Extract the (x, y) coordinate from the center of the cell holding the provided text.  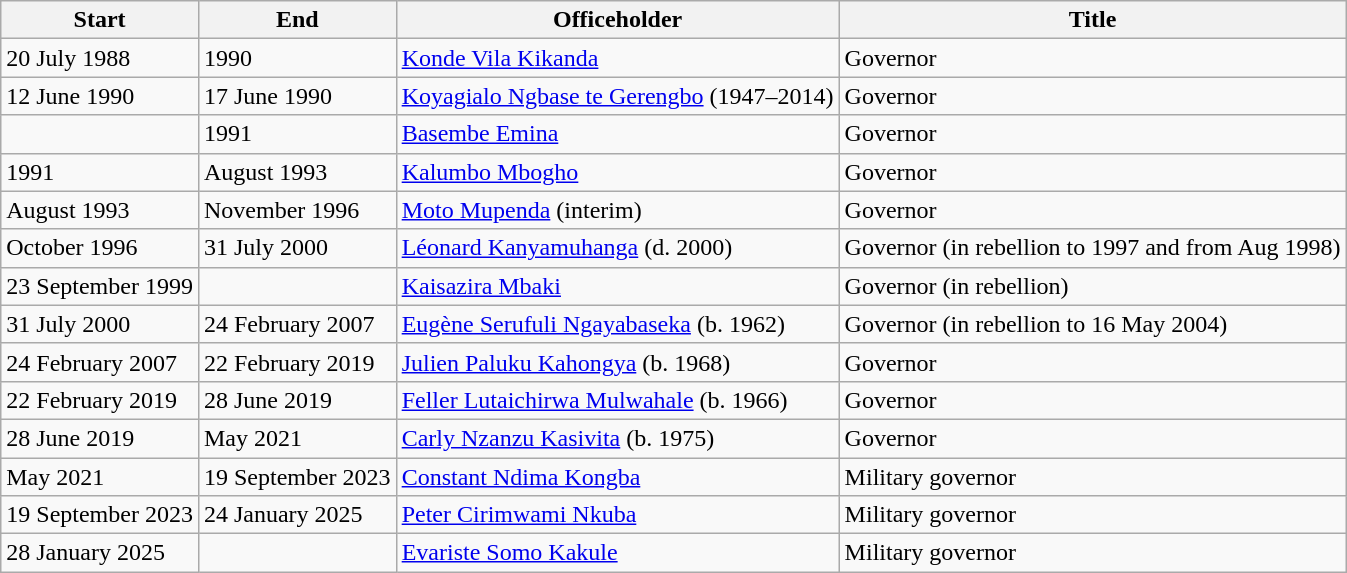
October 1996 (100, 248)
24 January 2025 (297, 515)
Moto Mupenda (interim) (618, 210)
Feller Lutaichirwa Mulwahale (b. 1966) (618, 400)
Eugène Serufuli Ngayabaseka (b. 1962) (618, 324)
23 September 1999 (100, 286)
Evariste Somo Kakule (618, 553)
Governor (in rebellion to 1997 and from Aug 1998) (1092, 248)
Kalumbo Mbogho (618, 172)
November 1996 (297, 210)
20 July 1988 (100, 58)
Officeholder (618, 20)
Governor (in rebellion to 16 May 2004) (1092, 324)
28 January 2025 (100, 553)
Peter Cirimwami Nkuba (618, 515)
Kaisazira Mbaki (618, 286)
17 June 1990 (297, 96)
Koyagialo Ngbase te Gerengbo (1947–2014) (618, 96)
Basembe Emina (618, 134)
Léonard Kanyamuhanga (d. 2000) (618, 248)
Konde Vila Kikanda (618, 58)
Julien Paluku Kahongya (b. 1968) (618, 362)
End (297, 20)
Governor (in rebellion) (1092, 286)
12 June 1990 (100, 96)
Start (100, 20)
Constant Ndima Kongba (618, 477)
Carly Nzanzu Kasivita (b. 1975) (618, 438)
Title (1092, 20)
1990 (297, 58)
